Return the [x, y] coordinate for the center point of the cell that contains the specified text.  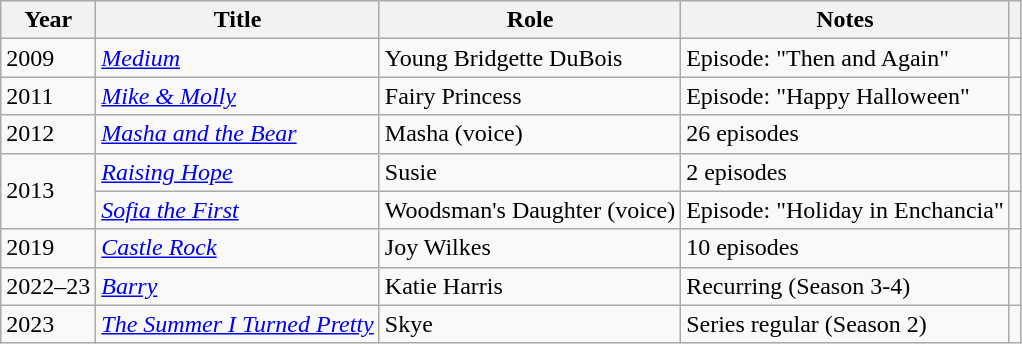
2009 [48, 58]
10 episodes [846, 248]
Masha (voice) [530, 134]
Skye [530, 324]
2011 [48, 96]
2023 [48, 324]
Sofia the First [238, 210]
Year [48, 20]
2019 [48, 248]
Raising Hope [238, 172]
The Summer I Turned Pretty [238, 324]
Fairy Princess [530, 96]
Young Bridgette DuBois [530, 58]
Barry [238, 286]
Episode: "Then and Again" [846, 58]
Medium [238, 58]
Episode: "Holiday in Enchancia" [846, 210]
2012 [48, 134]
Susie [530, 172]
Katie Harris [530, 286]
Recurring (Season 3-4) [846, 286]
2022–23 [48, 286]
Masha and the Bear [238, 134]
2 episodes [846, 172]
2013 [48, 191]
Joy Wilkes [530, 248]
Castle Rock [238, 248]
Woodsman's Daughter (voice) [530, 210]
26 episodes [846, 134]
Mike & Molly [238, 96]
Title [238, 20]
Role [530, 20]
Series regular (Season 2) [846, 324]
Notes [846, 20]
Episode: "Happy Halloween" [846, 96]
